Output the (X, Y) coordinate of the center of the cell containing the given text.  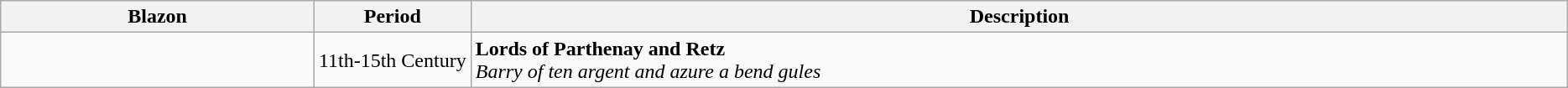
Description (1019, 17)
Period (393, 17)
11th-15th Century (393, 60)
Blazon (158, 17)
Lords of Parthenay and RetzBarry of ten argent and azure a bend gules (1019, 60)
